Locate the cell with the specified text and output its (x, y) center coordinate. 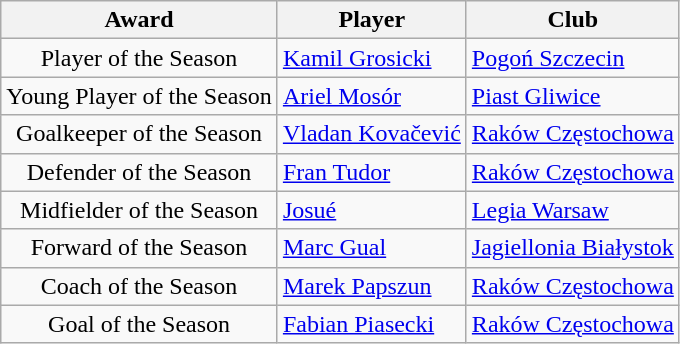
Pogoń Szczecin (572, 58)
Player (372, 20)
Piast Gliwice (572, 96)
Marc Gual (372, 248)
Jagiellonia Białystok (572, 248)
Club (572, 20)
Award (140, 20)
Marek Papszun (372, 286)
Goalkeeper of the Season (140, 134)
Defender of the Season (140, 172)
Kamil Grosicki (372, 58)
Goal of the Season (140, 324)
Vladan Kovačević (372, 134)
Legia Warsaw (572, 210)
Midfielder of the Season (140, 210)
Ariel Mosór (372, 96)
Fabian Piasecki (372, 324)
Forward of the Season (140, 248)
Player of the Season (140, 58)
Fran Tudor (372, 172)
Coach of the Season (140, 286)
Josué (372, 210)
Young Player of the Season (140, 96)
